Locate the cell with the specified text and output its (X, Y) center coordinate. 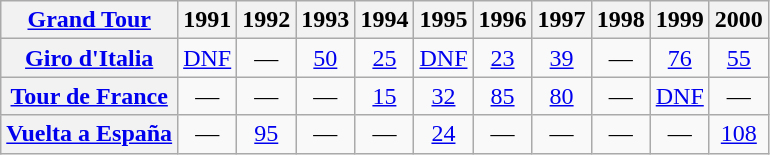
1991 (208, 20)
25 (384, 58)
1997 (562, 20)
85 (502, 96)
55 (738, 58)
1994 (384, 20)
39 (562, 58)
76 (680, 58)
Vuelta a España (90, 134)
Tour de France (90, 96)
80 (562, 96)
32 (444, 96)
1992 (266, 20)
1993 (326, 20)
2000 (738, 20)
1999 (680, 20)
24 (444, 134)
15 (384, 96)
1998 (620, 20)
50 (326, 58)
1995 (444, 20)
Giro d'Italia (90, 58)
95 (266, 134)
1996 (502, 20)
108 (738, 134)
23 (502, 58)
Grand Tour (90, 20)
